Detect which cell encompasses the target text, then output its [X, Y] center coordinate. 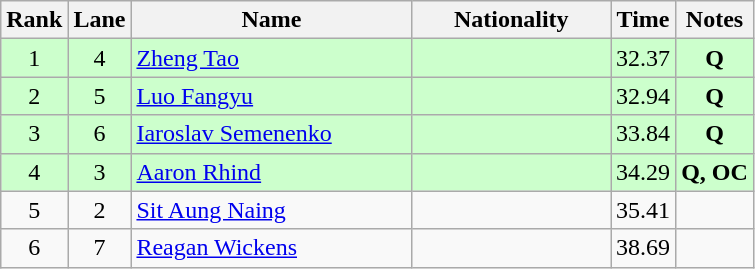
1 [34, 58]
7 [100, 248]
Aaron Rhind [272, 172]
35.41 [644, 210]
Lane [100, 20]
Luo Fangyu [272, 96]
Rank [34, 20]
Notes [715, 20]
34.29 [644, 172]
32.37 [644, 58]
Sit Aung Naing [272, 210]
Nationality [512, 20]
Reagan Wickens [272, 248]
Time [644, 20]
38.69 [644, 248]
Name [272, 20]
33.84 [644, 134]
Iaroslav Semenenko [272, 134]
Zheng Tao [272, 58]
32.94 [644, 96]
Q, OC [715, 172]
